Extract the [x, y] coordinate from the center of the cell holding the provided text.  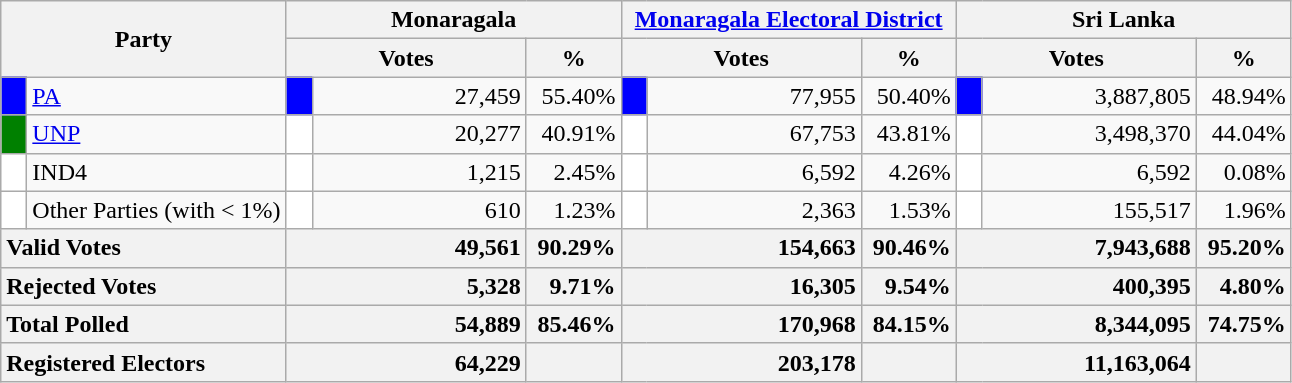
54,889 [406, 324]
1.53% [908, 210]
Valid Votes [144, 248]
11,163,064 [1076, 362]
UNP [156, 134]
2.45% [574, 172]
64,229 [406, 362]
1.96% [1244, 210]
9.54% [908, 286]
IND4 [156, 172]
74.75% [1244, 324]
2,363 [754, 210]
400,395 [1076, 286]
Total Polled [144, 324]
49,561 [406, 248]
50.40% [908, 96]
0.08% [1244, 172]
95.20% [1244, 248]
5,328 [406, 286]
PA [156, 96]
Registered Electors [144, 362]
Monaragala Electoral District [788, 20]
44.04% [1244, 134]
Rejected Votes [144, 286]
48.94% [1244, 96]
1,215 [419, 172]
8,344,095 [1076, 324]
90.29% [574, 248]
85.46% [574, 324]
610 [419, 210]
4.80% [1244, 286]
16,305 [741, 286]
203,178 [741, 362]
43.81% [908, 134]
4.26% [908, 172]
Sri Lanka [1124, 20]
55.40% [574, 96]
84.15% [908, 324]
170,968 [741, 324]
40.91% [574, 134]
90.46% [908, 248]
Other Parties (with < 1%) [156, 210]
Party [144, 39]
7,943,688 [1076, 248]
155,517 [1089, 210]
154,663 [741, 248]
Monaragala [454, 20]
77,955 [754, 96]
20,277 [419, 134]
67,753 [754, 134]
3,887,805 [1089, 96]
9.71% [574, 286]
1.23% [574, 210]
27,459 [419, 96]
3,498,370 [1089, 134]
